Detect which cell encompasses the target text, then output its (x, y) center coordinate. 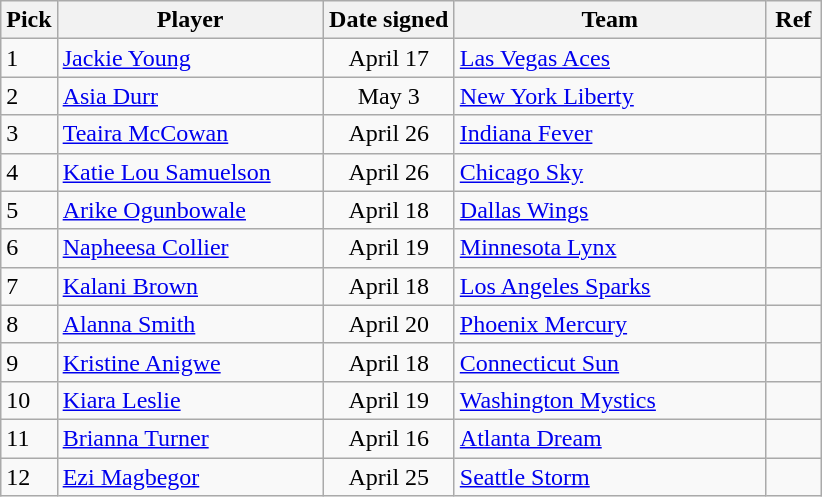
Date signed (388, 20)
Las Vegas Aces (610, 58)
Jackie Young (190, 58)
Washington Mystics (610, 400)
Napheesa Collier (190, 248)
Kristine Anigwe (190, 362)
Kalani Brown (190, 286)
8 (29, 324)
Arike Ogunbowale (190, 210)
Brianna Turner (190, 438)
April 25 (388, 477)
Connecticut Sun (610, 362)
Dallas Wings (610, 210)
Seattle Storm (610, 477)
April 17 (388, 58)
May 3 (388, 96)
Los Angeles Sparks (610, 286)
Team (610, 20)
Indiana Fever (610, 134)
Chicago Sky (610, 172)
Minnesota Lynx (610, 248)
Atlanta Dream (610, 438)
April 20 (388, 324)
Ezi Magbegor (190, 477)
Pick (29, 20)
April 16 (388, 438)
5 (29, 210)
10 (29, 400)
Alanna Smith (190, 324)
6 (29, 248)
7 (29, 286)
3 (29, 134)
Katie Lou Samuelson (190, 172)
9 (29, 362)
Phoenix Mercury (610, 324)
Asia Durr (190, 96)
2 (29, 96)
New York Liberty (610, 96)
1 (29, 58)
4 (29, 172)
Player (190, 20)
Ref (793, 20)
Teaira McCowan (190, 134)
11 (29, 438)
Kiara Leslie (190, 400)
12 (29, 477)
